Determine the [x, y] coordinate at the center of the cell enclosing the given text.  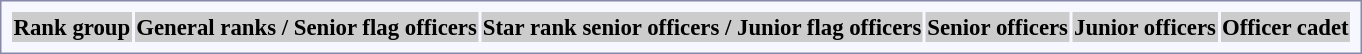
General ranks / Senior flag officers [307, 27]
Junior officers [1144, 27]
Rank group [72, 27]
Star rank senior officers / Junior flag officers [702, 27]
Officer cadet [1285, 27]
Senior officers [998, 27]
